Return (x, y) of the center of cell containing provided text 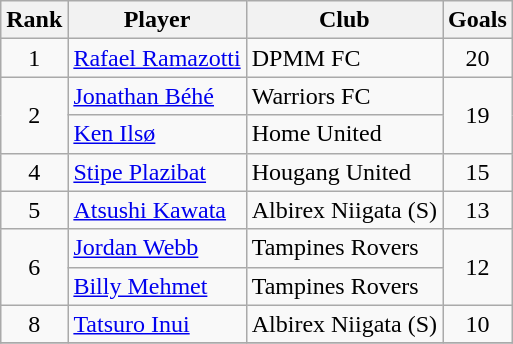
Jordan Webb (157, 248)
Billy Mehmet (157, 286)
Warriors FC (344, 96)
20 (478, 58)
Jonathan Béhé (157, 96)
10 (478, 324)
Rafael Ramazotti (157, 58)
13 (478, 210)
Player (157, 20)
6 (34, 267)
4 (34, 172)
Atsushi Kawata (157, 210)
Goals (478, 20)
2 (34, 115)
Stipe Plazibat (157, 172)
Home United (344, 134)
DPMM FC (344, 58)
1 (34, 58)
19 (478, 115)
Club (344, 20)
Ken Ilsø (157, 134)
8 (34, 324)
5 (34, 210)
Rank (34, 20)
12 (478, 267)
Hougang United (344, 172)
Tatsuro Inui (157, 324)
15 (478, 172)
